Find where the given text appears and provide that cell's center as [x, y] coordinate. 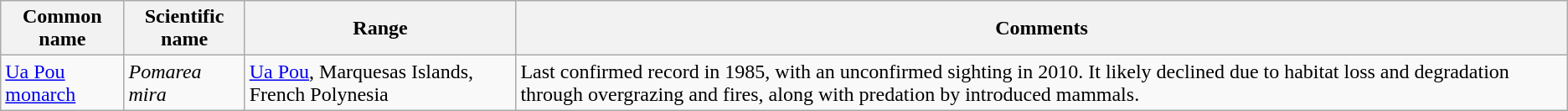
Comments [1042, 29]
Pomarea mira [184, 82]
Range [380, 29]
Ua Pou, Marquesas Islands, French Polynesia [380, 82]
Common name [62, 29]
Ua Pou monarch [62, 82]
Scientific name [184, 29]
